Search for the cell housing the specified text and yield its (X, Y) center coordinate. 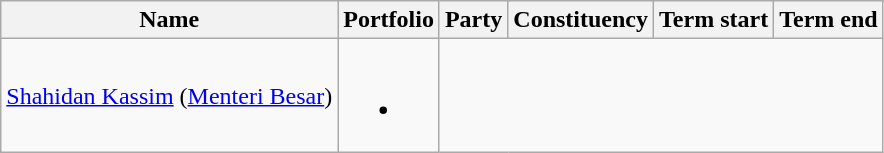
Party (473, 20)
Term start (714, 20)
Portfolio (389, 20)
Name (170, 20)
Term end (829, 20)
Shahidan Kassim (Menteri Besar) (170, 96)
Constituency (581, 20)
